From the cell containing the given text, extract its center point as [X, Y] coordinate. 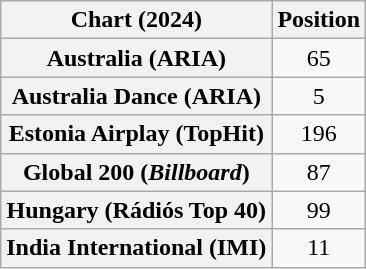
87 [319, 172]
Australia (ARIA) [136, 58]
Position [319, 20]
99 [319, 210]
11 [319, 248]
Estonia Airplay (TopHit) [136, 134]
Global 200 (Billboard) [136, 172]
196 [319, 134]
India International (IMI) [136, 248]
5 [319, 96]
Hungary (Rádiós Top 40) [136, 210]
Australia Dance (ARIA) [136, 96]
Chart (2024) [136, 20]
65 [319, 58]
